Find where the given text appears and provide that cell's center as [X, Y] coordinate. 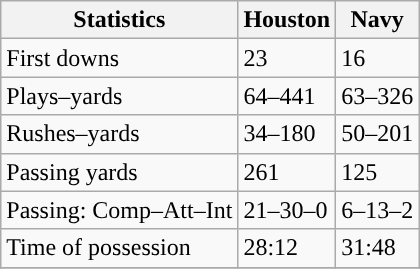
63–326 [378, 96]
23 [287, 58]
Houston [287, 20]
Rushes–yards [120, 134]
31:48 [378, 248]
50–201 [378, 134]
34–180 [287, 134]
Navy [378, 20]
125 [378, 172]
Statistics [120, 20]
21–30–0 [287, 210]
Passing: Comp–Att–Int [120, 210]
Passing yards [120, 172]
64–441 [287, 96]
Time of possession [120, 248]
28:12 [287, 248]
16 [378, 58]
6–13–2 [378, 210]
Plays–yards [120, 96]
261 [287, 172]
First downs [120, 58]
